Search for the cell housing the specified text and yield its (X, Y) center coordinate. 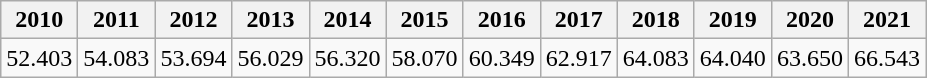
2017 (578, 20)
2020 (810, 20)
64.040 (732, 58)
2019 (732, 20)
2014 (348, 20)
2018 (656, 20)
54.083 (116, 58)
2015 (424, 20)
63.650 (810, 58)
2016 (502, 20)
64.083 (656, 58)
58.070 (424, 58)
2013 (270, 20)
60.349 (502, 58)
2010 (40, 20)
53.694 (194, 58)
2021 (886, 20)
56.029 (270, 58)
2012 (194, 20)
62.917 (578, 58)
66.543 (886, 58)
52.403 (40, 58)
56.320 (348, 58)
2011 (116, 20)
